Output the (X, Y) coordinate of the center of the cell containing the given text.  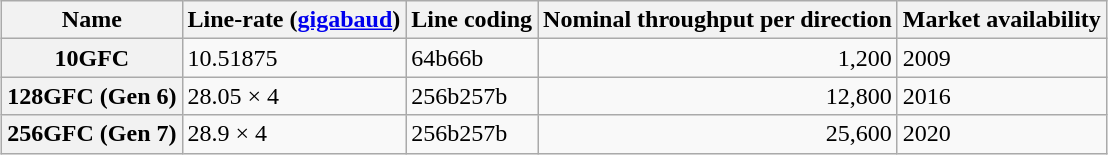
1,200 (718, 58)
Line-rate (gigabaud) (294, 20)
10.51875 (294, 58)
64b66b (472, 58)
28.05 × 4 (294, 96)
2020 (1002, 134)
Nominal throughput per direction (718, 20)
28.9 × 4 (294, 134)
Name (92, 20)
Market availability (1002, 20)
2016 (1002, 96)
12,800 (718, 96)
256GFC (Gen 7) (92, 134)
10GFC (92, 58)
Line coding (472, 20)
25,600 (718, 134)
128GFC (Gen 6) (92, 96)
2009 (1002, 58)
